Locate the cell with the specified text and output its [x, y] center coordinate. 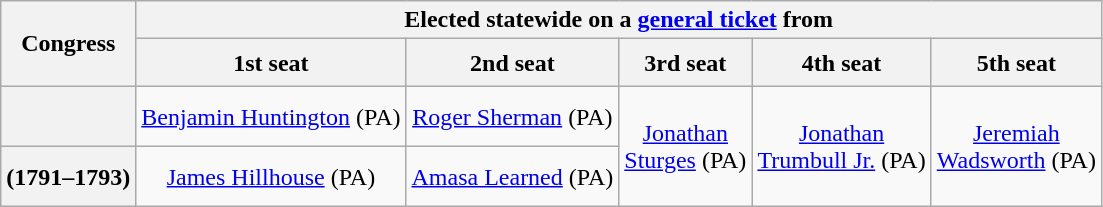
JonathanSturges (PA) [686, 147]
(1791–1793) [68, 177]
Amasa Learned (PA) [512, 177]
1st seat [271, 63]
4th seat [842, 63]
Roger Sherman (PA) [512, 117]
Congress [68, 44]
2nd seat [512, 63]
JonathanTrumbull Jr. (PA) [842, 147]
Elected statewide on a general ticket from [619, 20]
JeremiahWadsworth (PA) [1016, 147]
Benjamin Huntington (PA) [271, 117]
3rd seat [686, 63]
James Hillhouse (PA) [271, 177]
5th seat [1016, 63]
